Extract the [x, y] coordinate from the center of the cell holding the provided text.  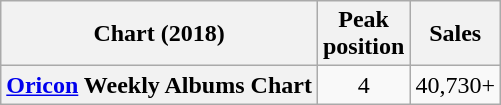
Peak position [363, 34]
4 [363, 85]
Oricon Weekly Albums Chart [160, 85]
40,730+ [456, 85]
Chart (2018) [160, 34]
Sales [456, 34]
